From the cell containing the given text, extract its center point as (X, Y) coordinate. 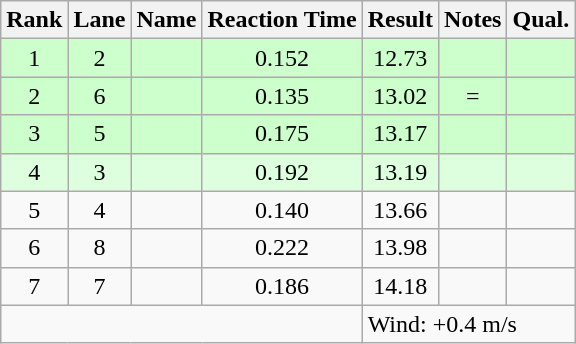
= (473, 96)
0.186 (282, 286)
0.152 (282, 58)
Qual. (541, 20)
Lane (100, 20)
Wind: +0.4 m/s (468, 324)
0.135 (282, 96)
1 (34, 58)
14.18 (400, 286)
Name (166, 20)
13.17 (400, 134)
Reaction Time (282, 20)
0.175 (282, 134)
Result (400, 20)
13.02 (400, 96)
13.66 (400, 210)
Rank (34, 20)
0.222 (282, 248)
13.98 (400, 248)
0.140 (282, 210)
12.73 (400, 58)
8 (100, 248)
0.192 (282, 172)
Notes (473, 20)
13.19 (400, 172)
